Return the [x, y] coordinate for the center point of the cell that contains the specified text.  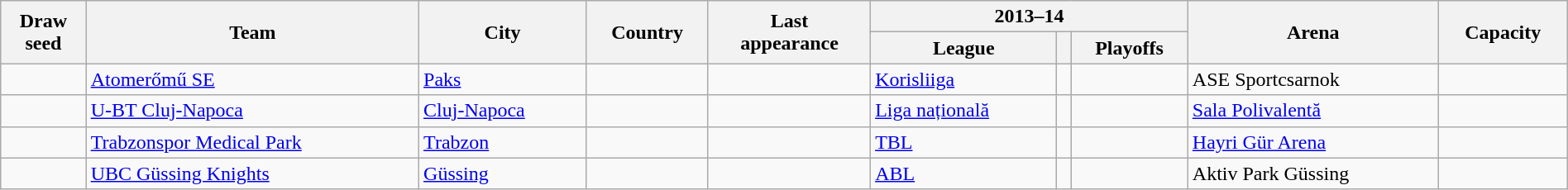
Trabzonspor Medical Park [252, 142]
Cluj-Napoca [503, 111]
UBC Güssing Knights [252, 173]
TBL [964, 142]
ABL [964, 173]
City [503, 32]
Draw seed [43, 32]
Trabzon [503, 142]
Güssing [503, 173]
Arena [1313, 32]
ASE Sportcsarnok [1313, 79]
Aktiv Park Güssing [1313, 173]
Hayri Gür Arena [1313, 142]
Team [252, 32]
League [964, 48]
Capacity [1503, 32]
Country [648, 32]
Playoffs [1130, 48]
Liga națională [964, 111]
Last appearance [789, 32]
Korisliiga [964, 79]
Paks [503, 79]
2013–14 [1030, 17]
U-BT Cluj-Napoca [252, 111]
Sala Polivalentă [1313, 111]
Atomerőmű SE [252, 79]
